Pinpoint the cell where the given text exists, returning its (X, Y) midpoint coordinate. 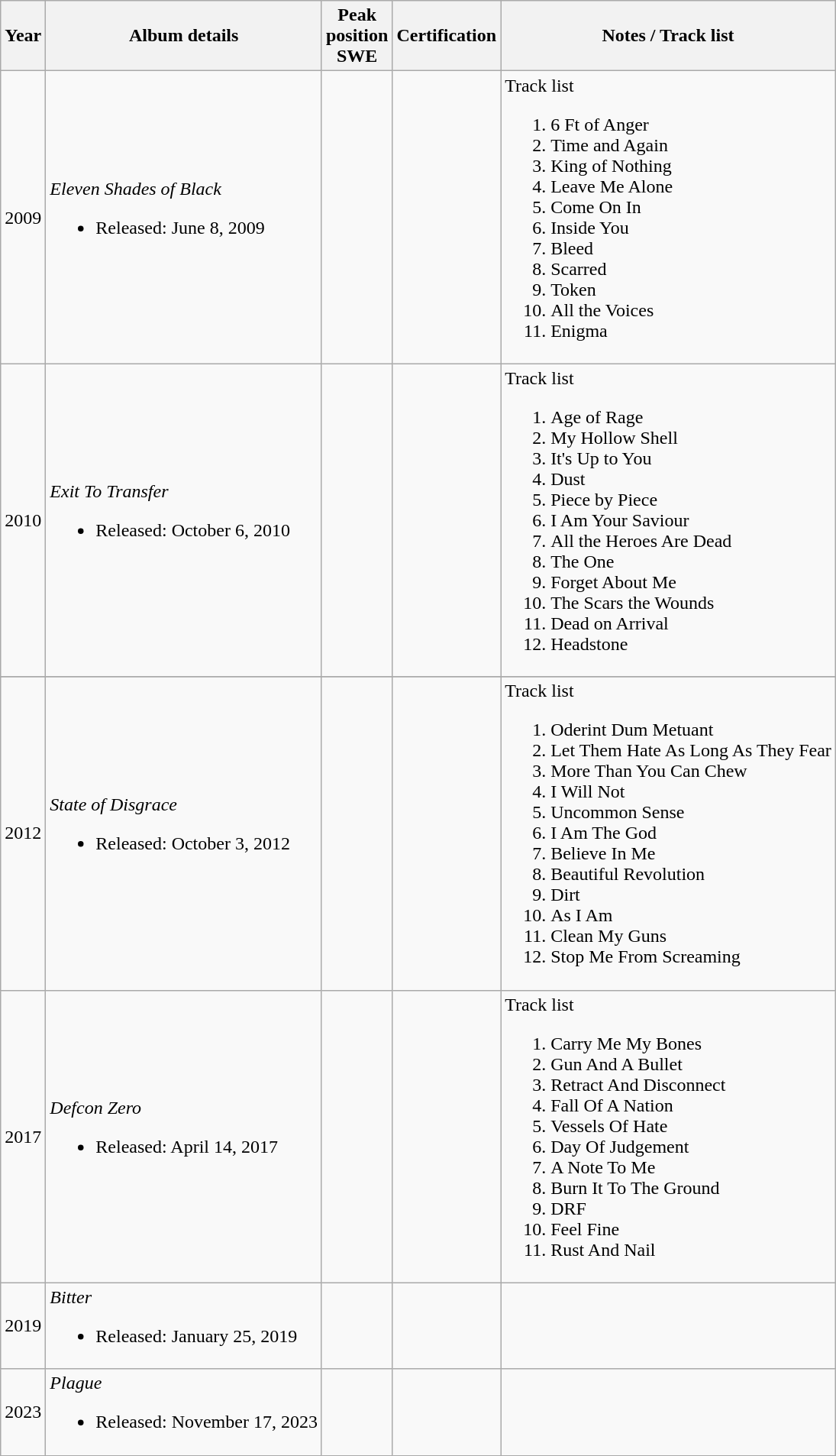
Exit To TransferReleased: October 6, 2010 (184, 520)
Certification (447, 36)
Notes / Track list (669, 36)
Album details (184, 36)
PlagueReleased: November 17, 2023 (184, 1412)
BitterReleased: January 25, 2019 (184, 1326)
Defcon ZeroReleased: April 14, 2017 (184, 1137)
2019 (23, 1326)
Track list6 Ft of AngerTime and AgainKing of NothingLeave Me AloneCome On InInside YouBleedScarredTokenAll the VoicesEnigma (669, 217)
2017 (23, 1137)
Year (23, 36)
Eleven Shades of BlackReleased: June 8, 2009 (184, 217)
2009 (23, 217)
2010 (23, 520)
2023 (23, 1412)
Peak positionSWE (357, 36)
2012 (23, 833)
State of DisgraceReleased: October 3, 2012 (184, 833)
